Scan for the cell matching the given text and deliver its (X, Y) coordinate at center. 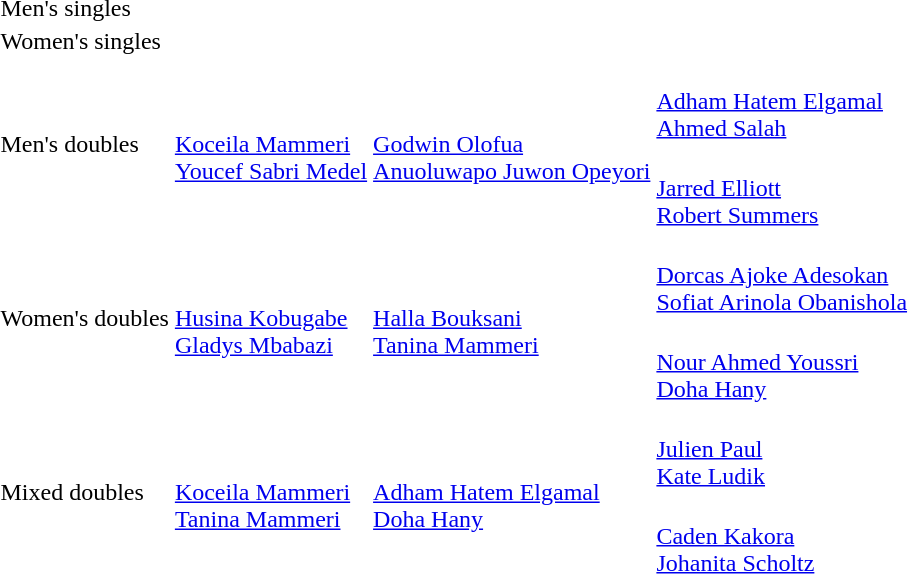
Godwin OlofuaAnuoluwapo Juwon Opeyori (512, 144)
Husina KobugabeGladys Mbabazi (270, 318)
Halla BouksaniTanina Mammeri (512, 318)
Koceila MammeriYoucef Sabri Medel (270, 144)
